Search for the cell housing the specified text and yield its [x, y] center coordinate. 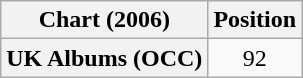
Chart (2006) [104, 20]
Position [255, 20]
92 [255, 58]
UK Albums (OCC) [104, 58]
